From the cell containing the given text, extract its center point as [X, Y] coordinate. 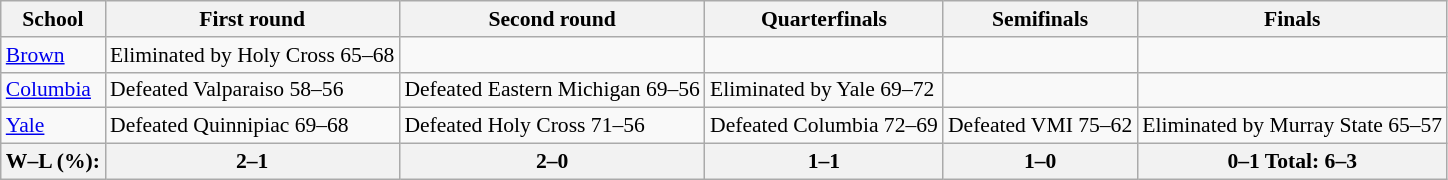
Semifinals [1040, 19]
W–L (%): [53, 162]
Yale [53, 126]
Eliminated by Murray State 65–57 [1292, 126]
Quarterfinals [824, 19]
2–0 [552, 162]
1–1 [824, 162]
Eliminated by Holy Cross 65–68 [252, 55]
School [53, 19]
First round [252, 19]
Defeated Eastern Michigan 69–56 [552, 90]
Eliminated by Yale 69–72 [824, 90]
Defeated Valparaiso 58–56 [252, 90]
Columbia [53, 90]
Second round [552, 19]
Defeated Holy Cross 71–56 [552, 126]
2–1 [252, 162]
Brown [53, 55]
Finals [1292, 19]
Defeated Columbia 72–69 [824, 126]
0–1 Total: 6–3 [1292, 162]
Defeated VMI 75–62 [1040, 126]
1–0 [1040, 162]
Defeated Quinnipiac 69–68 [252, 126]
